Provide the (x, y) coordinate of the cell's center where the given text is located.  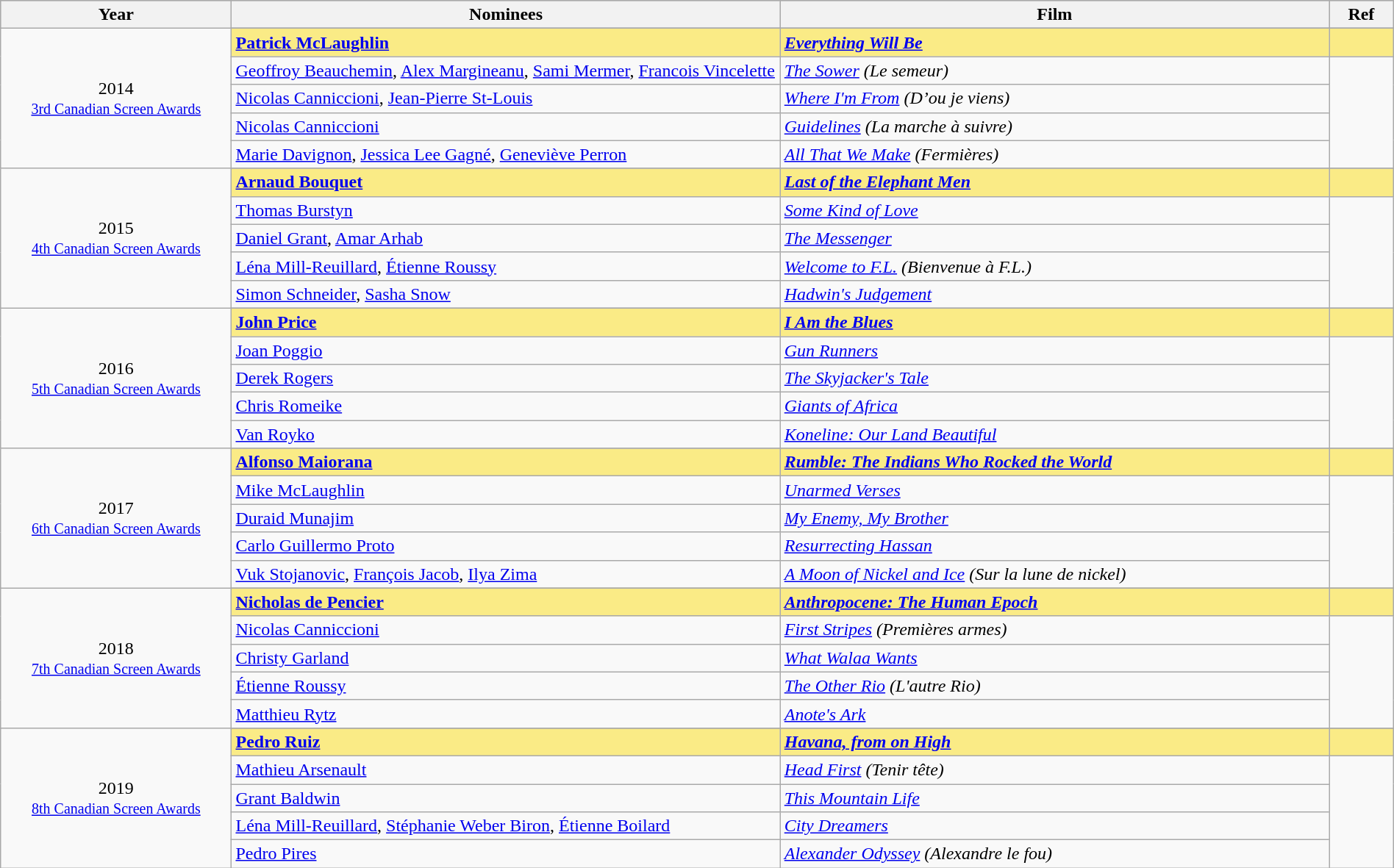
The Other Rio (L'autre Rio) (1054, 686)
Anote's Ark (1054, 714)
2019 8th Canadian Screen Awards (116, 797)
Matthieu Rytz (506, 714)
Geoffroy Beauchemin, Alex Margineanu, Sami Mermer, Francois Vincelette (506, 71)
Vuk Stojanovic, François Jacob, Ilya Zima (506, 574)
My Enemy, My Brother (1054, 518)
Nominees (506, 15)
Resurrecting Hassan (1054, 546)
Nicholas de Pencier (506, 602)
Christy Garland (506, 658)
Étienne Roussy (506, 686)
The Skyjacker's Tale (1054, 379)
What Walaa Wants (1054, 658)
Nicolas Canniccioni, Jean-Pierre St-Louis (506, 98)
The Sower (Le semeur) (1054, 71)
Arnaud Bouquet (506, 182)
Patrick McLaughlin (506, 43)
Anthropocene: The Human Epoch (1054, 602)
Léna Mill-Reuillard, Stéphanie Weber Biron, Étienne Boilard (506, 826)
Duraid Munajim (506, 518)
The Messenger (1054, 238)
Everything Will Be (1054, 43)
Grant Baldwin (506, 797)
Last of the Elephant Men (1054, 182)
Chris Romeike (506, 406)
Hadwin's Judgement (1054, 294)
Rumble: The Indians Who Rocked the World (1054, 462)
2016 5th Canadian Screen Awards (116, 378)
Thomas Burstyn (506, 210)
John Price (506, 322)
Havana, from on High (1054, 742)
2015 4th Canadian Screen Awards (116, 238)
Koneline: Our Land Beautiful (1054, 434)
Welcome to F.L. (Bienvenue à F.L.) (1054, 266)
Unarmed Verses (1054, 490)
Derek Rogers (506, 379)
Guidelines (La marche à suivre) (1054, 126)
Léna Mill-Reuillard, Étienne Roussy (506, 266)
Where I'm From (D’ou je viens) (1054, 98)
Giants of Africa (1054, 406)
Year (116, 15)
2018 7th Canadian Screen Awards (116, 658)
Daniel Grant, Amar Arhab (506, 238)
City Dreamers (1054, 826)
A Moon of Nickel and Ice (Sur la lune de nickel) (1054, 574)
Alexander Odyssey (Alexandre le fou) (1054, 854)
Gun Runners (1054, 351)
Mike McLaughlin (506, 490)
Carlo Guillermo Proto (506, 546)
All That We Make (Fermières) (1054, 154)
Film (1054, 15)
Joan Poggio (506, 351)
2014 3rd Canadian Screen Awards (116, 98)
This Mountain Life (1054, 797)
Head First (Tenir tête) (1054, 770)
Simon Schneider, Sasha Snow (506, 294)
2017 6th Canadian Screen Awards (116, 518)
First Stripes (Premières armes) (1054, 630)
Pedro Pires (506, 854)
Alfonso Maiorana (506, 462)
Ref (1362, 15)
Pedro Ruiz (506, 742)
Van Royko (506, 434)
I Am the Blues (1054, 322)
Marie Davignon, Jessica Lee Gagné, Geneviève Perron (506, 154)
Some Kind of Love (1054, 210)
Mathieu Arsenault (506, 770)
